Identify which cell holds the provided text, then report its (X, Y) central coordinate. 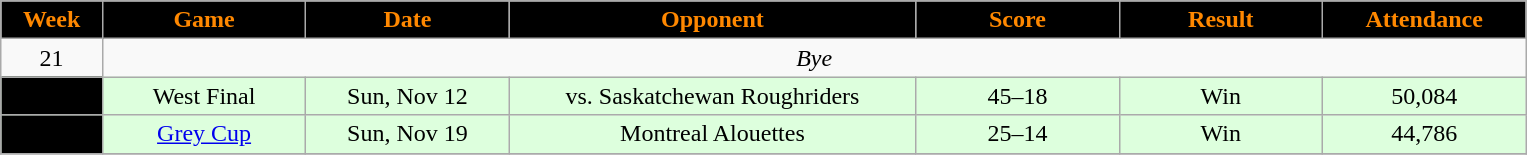
22 (52, 96)
Attendance (1424, 20)
Opponent (712, 20)
23 (52, 134)
Week (52, 20)
Sun, Nov 19 (408, 134)
Sun, Nov 12 (408, 96)
21 (52, 58)
45–18 (1018, 96)
50,084 (1424, 96)
Result (1220, 20)
Date (408, 20)
Score (1018, 20)
vs. Saskatchewan Roughriders (712, 96)
25–14 (1018, 134)
44,786 (1424, 134)
Game (204, 20)
Grey Cup (204, 134)
West Final (204, 96)
Bye (814, 58)
Montreal Alouettes (712, 134)
